Find where the given text appears and provide that cell's center as [X, Y] coordinate. 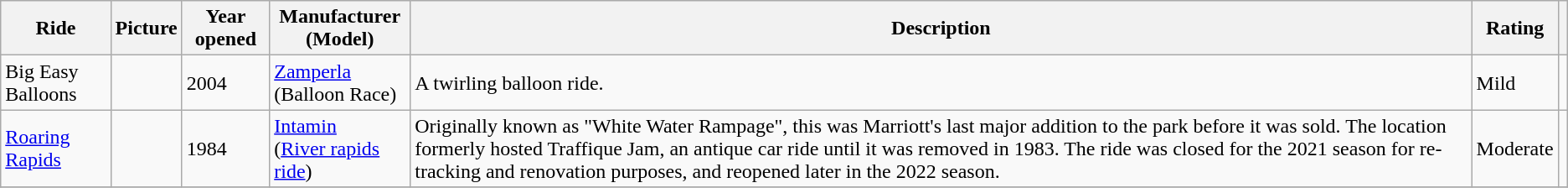
Picture [146, 29]
A twirling balloon ride. [941, 82]
Ride [55, 29]
Zamperla(Balloon Race) [340, 82]
Manufacturer(Model) [340, 29]
Rating [1514, 29]
1984 [225, 149]
Description [941, 29]
Roaring Rapids [55, 149]
Intamin(River rapids ride) [340, 149]
Year opened [225, 29]
Mild [1514, 82]
2004 [225, 82]
Big Easy Balloons [55, 82]
Moderate [1514, 149]
